Determine the (X, Y) coordinate at the center of the cell enclosing the given text.  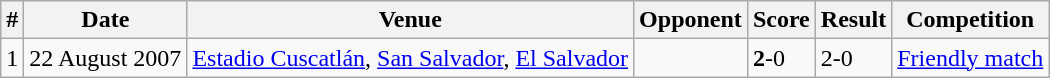
# (12, 20)
Result (853, 20)
Opponent (691, 20)
1 (12, 58)
Score (781, 20)
Venue (410, 20)
Date (106, 20)
Competition (970, 20)
Estadio Cuscatlán, San Salvador, El Salvador (410, 58)
22 August 2007 (106, 58)
Friendly match (970, 58)
